Return the (X, Y) coordinate for the center point of the cell that contains the specified text.  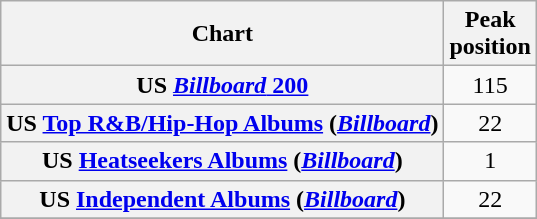
Chart (222, 34)
115 (490, 85)
US Heatseekers Albums (Billboard) (222, 161)
US Independent Albums (Billboard) (222, 199)
US Top R&B/Hip-Hop Albums (Billboard) (222, 123)
Peakposition (490, 34)
1 (490, 161)
US Billboard 200 (222, 85)
